Identify which cell holds the provided text, then report its (x, y) central coordinate. 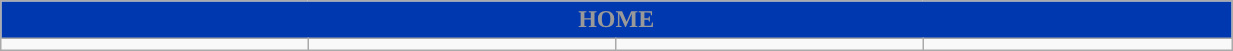
HOME (616, 20)
